Determine the (x, y) coordinate at the center of the cell enclosing the given text.  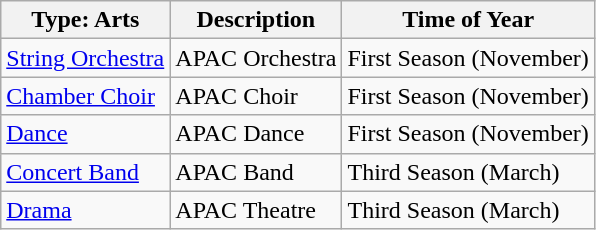
Drama (86, 210)
Dance (86, 134)
APAC Dance (256, 134)
Chamber Choir (86, 96)
Type: Arts (86, 20)
APAC Theatre (256, 210)
Time of Year (468, 20)
APAC Choir (256, 96)
String Orchestra (86, 58)
Concert Band (86, 172)
APAC Band (256, 172)
Description (256, 20)
APAC Orchestra (256, 58)
